Detect which cell encompasses the target text, then output its [x, y] center coordinate. 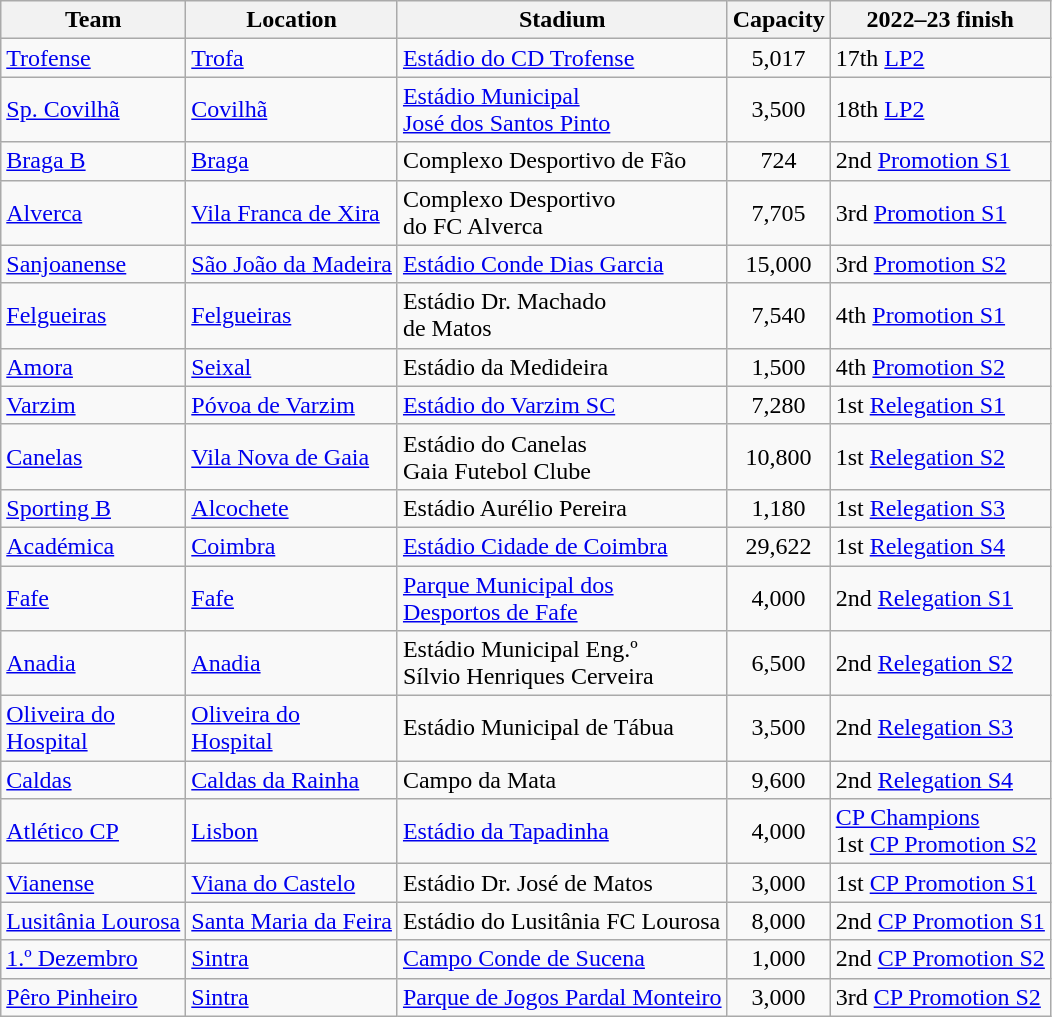
Amora [94, 367]
Estádio Dr. José de Matos [562, 883]
6,500 [778, 664]
Estádio da Tapadinha [562, 832]
2nd Promotion S1 [940, 161]
Estádio da Medideira [562, 367]
CP Champions1st CP Promotion S2 [940, 832]
1st Relegation S2 [940, 456]
Parque Municipal dosDesportos de Fafe [562, 598]
1st Relegation S4 [940, 546]
Estádio Dr. Machadode Matos [562, 316]
Complexo Desportivo de Fão [562, 161]
Seixal [292, 367]
1,000 [778, 959]
Trofense [94, 58]
Viana do Castelo [292, 883]
Location [292, 20]
Campo da Mata [562, 780]
São João da Madeira [292, 264]
7,540 [778, 316]
3rd Promotion S2 [940, 264]
1st Relegation S3 [940, 508]
Sanjoanense [94, 264]
5,017 [778, 58]
2nd Relegation S3 [940, 728]
Lisbon [292, 832]
Vila Franca de Xira [292, 212]
Covilhã [292, 110]
3rd CP Promotion S2 [940, 997]
Estádio do Varzim SC [562, 405]
Estádio Conde Dias Garcia [562, 264]
Sp. Covilhã [94, 110]
Caldas da Rainha [292, 780]
Póvoa de Varzim [292, 405]
Alverca [94, 212]
2nd Relegation S2 [940, 664]
1st CP Promotion S1 [940, 883]
2022–23 finish [940, 20]
Vianense [94, 883]
Estádio Cidade de Coimbra [562, 546]
2nd Relegation S4 [940, 780]
Estádio Municipal Eng.ºSílvio Henriques Cerveira [562, 664]
Estádio do CD Trofense [562, 58]
Braga [292, 161]
Team [94, 20]
Parque de Jogos Pardal Monteiro [562, 997]
Estádio Aurélio Pereira [562, 508]
15,000 [778, 264]
Stadium [562, 20]
3rd Promotion S1 [940, 212]
Alcochete [292, 508]
1,500 [778, 367]
Estádio MunicipalJosé dos Santos Pinto [562, 110]
Lusitânia Lourosa [94, 921]
17th LP2 [940, 58]
Capacity [778, 20]
Pêro Pinheiro [94, 997]
Estádio do CanelasGaia Futebol Clube [562, 456]
7,280 [778, 405]
1st Relegation S1 [940, 405]
9,600 [778, 780]
Campo Conde de Sucena [562, 959]
29,622 [778, 546]
Trofa [292, 58]
Vila Nova de Gaia [292, 456]
4th Promotion S2 [940, 367]
1.º Dezembro [94, 959]
2nd CP Promotion S1 [940, 921]
724 [778, 161]
Atlético CP [94, 832]
Canelas [94, 456]
18th LP2 [940, 110]
Coimbra [292, 546]
Complexo Desportivodo FC Alverca [562, 212]
Varzim [94, 405]
Sporting B [94, 508]
Académica [94, 546]
Braga B [94, 161]
Estádio do Lusitânia FC Lourosa [562, 921]
Estádio Municipal de Tábua [562, 728]
10,800 [778, 456]
7,705 [778, 212]
2nd CP Promotion S2 [940, 959]
4th Promotion S1 [940, 316]
1,180 [778, 508]
Caldas [94, 780]
Santa Maria da Feira [292, 921]
2nd Relegation S1 [940, 598]
8,000 [778, 921]
